Identify which cell holds the provided text, then report its (X, Y) central coordinate. 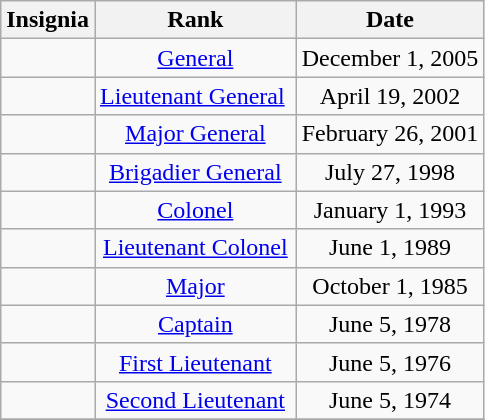
First Lieutenant (196, 362)
December 1, 2005 (390, 58)
June 1, 1989 (390, 248)
June 5, 1978 (390, 324)
Lieutenant Colonel (196, 248)
Major General (196, 134)
General (196, 58)
Rank (196, 20)
October 1, 1985 (390, 286)
April 19, 2002 (390, 96)
Major (196, 286)
Date (390, 20)
June 5, 1974 (390, 400)
July 27, 1998 (390, 172)
February 26, 2001 (390, 134)
Insignia (48, 20)
Lieutenant General (196, 96)
Captain (196, 324)
June 5, 1976 (390, 362)
Colonel (196, 210)
Second Lieutenant (196, 400)
Brigadier General (196, 172)
January 1, 1993 (390, 210)
